Extract the [x, y] coordinate from the center of the cell holding the provided text.  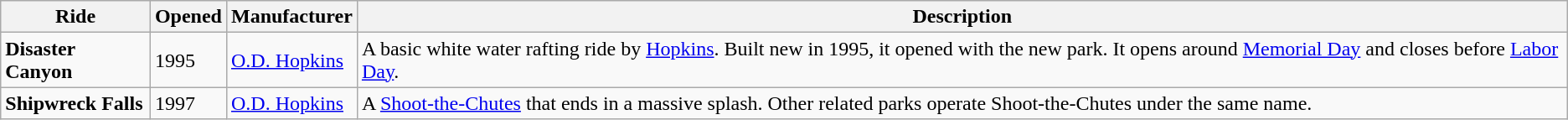
1997 [188, 103]
Opened [188, 17]
Disaster Canyon [75, 60]
Shipwreck Falls [75, 103]
Description [962, 17]
Ride [75, 17]
Manufacturer [291, 17]
1995 [188, 60]
A Shoot-the-Chutes that ends in a massive splash. Other related parks operate Shoot-the-Chutes under the same name. [962, 103]
